Identify which cell holds the provided text, then report its (X, Y) central coordinate. 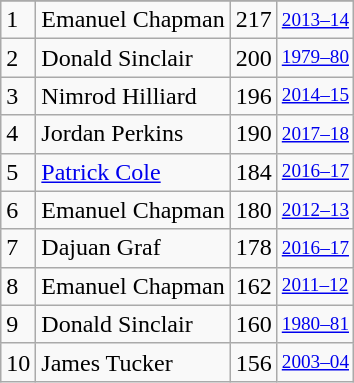
178 (254, 248)
200 (254, 58)
Patrick Cole (133, 172)
2003–04 (315, 362)
9 (18, 324)
1980–81 (315, 324)
James Tucker (133, 362)
3 (18, 96)
5 (18, 172)
162 (254, 286)
2 (18, 58)
7 (18, 248)
217 (254, 20)
1 (18, 20)
2011–12 (315, 286)
6 (18, 210)
Nimrod Hilliard (133, 96)
184 (254, 172)
Jordan Perkins (133, 134)
2014–15 (315, 96)
2012–13 (315, 210)
4 (18, 134)
196 (254, 96)
Dajuan Graf (133, 248)
1979–80 (315, 58)
160 (254, 324)
156 (254, 362)
10 (18, 362)
8 (18, 286)
2013–14 (315, 20)
180 (254, 210)
190 (254, 134)
2017–18 (315, 134)
